Extract the (x, y) coordinate from the center of the cell holding the provided text.  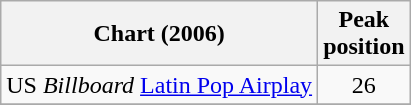
26 (364, 85)
Chart (2006) (160, 34)
Peakposition (364, 34)
US Billboard Latin Pop Airplay (160, 85)
